Detect which cell encompasses the target text, then output its [x, y] center coordinate. 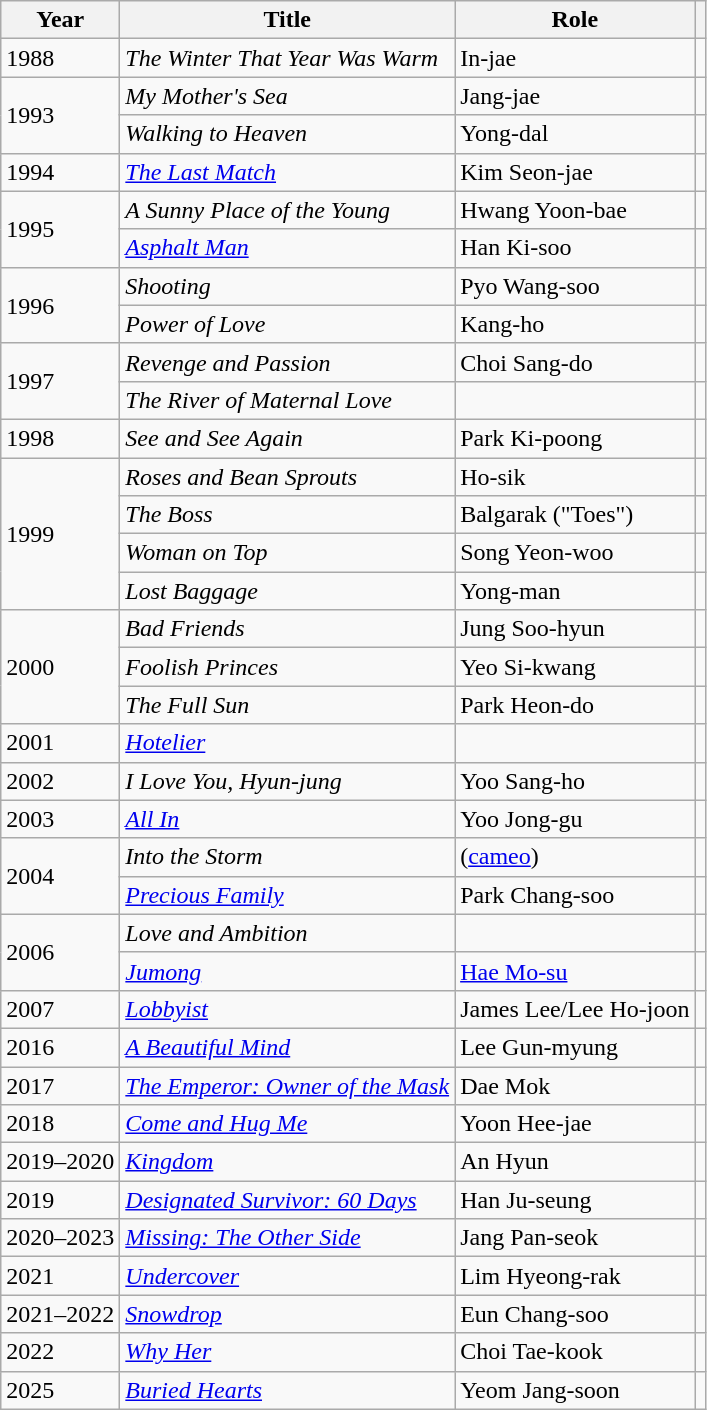
Ho-sik [575, 477]
Roses and Bean Sprouts [288, 477]
Year [60, 20]
James Lee/Lee Ho-joon [575, 1009]
In-jae [575, 58]
The Last Match [288, 172]
2016 [60, 1047]
Undercover [288, 1276]
Bad Friends [288, 629]
Hae Mo-su [575, 971]
2021 [60, 1276]
Yong-dal [575, 134]
Shooting [288, 286]
Power of Love [288, 324]
Choi Sang-do [575, 362]
Title [288, 20]
1995 [60, 229]
All In [288, 819]
Park Heon-do [575, 705]
Buried Hearts [288, 1390]
An Hyun [575, 1162]
1998 [60, 438]
2004 [60, 876]
Why Her [288, 1352]
Lost Baggage [288, 591]
A Sunny Place of the Young [288, 210]
Kingdom [288, 1162]
See and See Again [288, 438]
(cameo) [575, 857]
1988 [60, 58]
2022 [60, 1352]
Lobbyist [288, 1009]
1996 [60, 305]
Yoo Sang-ho [575, 781]
Eun Chang-soo [575, 1314]
2018 [60, 1124]
Choi Tae-kook [575, 1352]
The Winter That Year Was Warm [288, 58]
2020–2023 [60, 1238]
Designated Survivor: 60 Days [288, 1200]
Woman on Top [288, 553]
2019–2020 [60, 1162]
Kang-ho [575, 324]
2006 [60, 952]
The Full Sun [288, 705]
A Beautiful Mind [288, 1047]
Love and Ambition [288, 933]
Kim Seon-jae [575, 172]
1993 [60, 115]
Park Ki-poong [575, 438]
Balgarak ("Toes") [575, 515]
Yong-man [575, 591]
Hotelier [288, 743]
Jang-jae [575, 96]
2002 [60, 781]
2017 [60, 1085]
Snowdrop [288, 1314]
2019 [60, 1200]
1999 [60, 534]
The River of Maternal Love [288, 400]
Into the Storm [288, 857]
Lim Hyeong-rak [575, 1276]
Park Chang-soo [575, 895]
2025 [60, 1390]
2001 [60, 743]
Precious Family [288, 895]
2000 [60, 667]
Han Ju-seung [575, 1200]
2021–2022 [60, 1314]
The Emperor: Owner of the Mask [288, 1085]
Yoon Hee-jae [575, 1124]
1997 [60, 381]
Yeo Si-kwang [575, 667]
Yeom Jang-soon [575, 1390]
2007 [60, 1009]
Revenge and Passion [288, 362]
Role [575, 20]
Song Yeon-woo [575, 553]
Jumong [288, 971]
The Boss [288, 515]
Jung Soo-hyun [575, 629]
Walking to Heaven [288, 134]
Dae Mok [575, 1085]
1994 [60, 172]
Han Ki-soo [575, 248]
Hwang Yoon-bae [575, 210]
My Mother's Sea [288, 96]
Missing: The Other Side [288, 1238]
2003 [60, 819]
Lee Gun-myung [575, 1047]
Jang Pan-seok [575, 1238]
I Love You, Hyun-jung [288, 781]
Pyo Wang-soo [575, 286]
Asphalt Man [288, 248]
Foolish Princes [288, 667]
Come and Hug Me [288, 1124]
Yoo Jong-gu [575, 819]
